Output the (x, y) coordinate of the center of the cell containing the given text.  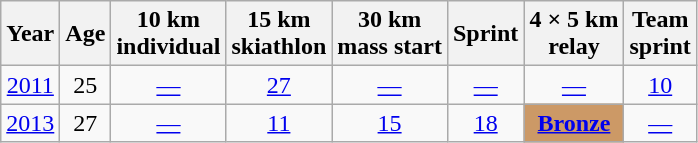
25 (86, 85)
Age (86, 34)
4 × 5 kmrelay (574, 34)
15 kmskiathlon (279, 34)
10 (660, 85)
Teamsprint (660, 34)
18 (485, 123)
Bronze (574, 123)
2013 (30, 123)
10 kmindividual (168, 34)
15 (390, 123)
Year (30, 34)
11 (279, 123)
2011 (30, 85)
Sprint (485, 34)
30 kmmass start (390, 34)
